Extract the [x, y] coordinate from the center of the cell holding the provided text.  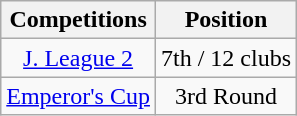
3rd Round [226, 96]
7th / 12 clubs [226, 58]
J. League 2 [78, 58]
Competitions [78, 20]
Position [226, 20]
Emperor's Cup [78, 96]
